Determine the [X, Y] coordinate at the center of the cell enclosing the given text.  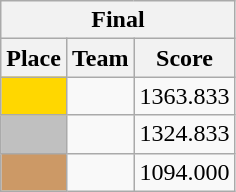
1324.833 [184, 134]
1094.000 [184, 172]
Team [100, 58]
Final [118, 20]
1363.833 [184, 96]
Place [34, 58]
Score [184, 58]
